Find where the given text appears and provide that cell's center as [X, Y] coordinate. 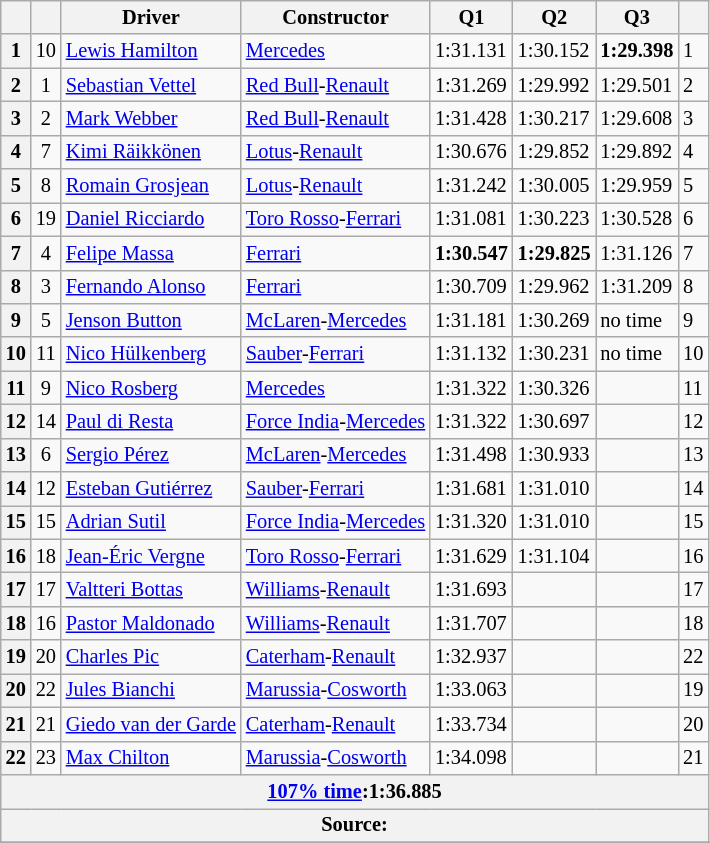
1:34.098 [472, 758]
107% time:1:36.885 [355, 791]
1:31.126 [638, 253]
1:31.693 [472, 589]
1:30.933 [554, 455]
1:29.962 [554, 287]
Pastor Maldonado [151, 623]
1:31.428 [472, 118]
1:31.707 [472, 623]
1:30.709 [472, 287]
Q2 [554, 17]
1:29.398 [638, 51]
Paul di Resta [151, 421]
1:31.320 [472, 522]
1:31.681 [472, 489]
1:31.629 [472, 556]
1:31.242 [472, 186]
1:32.937 [472, 657]
Jenson Button [151, 320]
1:31.131 [472, 51]
1:30.152 [554, 51]
Mark Webber [151, 118]
1:31.081 [472, 219]
1:30.005 [554, 186]
Nico Hülkenberg [151, 354]
Source: [355, 825]
Charles Pic [151, 657]
1:31.498 [472, 455]
1:30.676 [472, 152]
1:30.231 [554, 354]
1:31.209 [638, 287]
23 [46, 758]
1:30.547 [472, 253]
1:33.063 [472, 690]
Driver [151, 17]
1:33.734 [472, 724]
Fernando Alonso [151, 287]
Valtteri Bottas [151, 589]
1:29.892 [638, 152]
1:30.269 [554, 320]
Romain Grosjean [151, 186]
1:30.697 [554, 421]
Jean-Éric Vergne [151, 556]
Adrian Sutil [151, 522]
Q1 [472, 17]
Lewis Hamilton [151, 51]
Sergio Pérez [151, 455]
Jules Bianchi [151, 690]
Kimi Räikkönen [151, 152]
Constructor [336, 17]
1:30.223 [554, 219]
1:29.825 [554, 253]
1:29.608 [638, 118]
1:31.104 [554, 556]
Esteban Gutiérrez [151, 489]
1:29.959 [638, 186]
Felipe Massa [151, 253]
Sebastian Vettel [151, 85]
Giedo van der Garde [151, 724]
Nico Rosberg [151, 388]
1:31.181 [472, 320]
1:29.852 [554, 152]
Q3 [638, 17]
1:30.217 [554, 118]
Max Chilton [151, 758]
Daniel Ricciardo [151, 219]
1:30.528 [638, 219]
1:29.501 [638, 85]
1:31.132 [472, 354]
1:30.326 [554, 388]
1:31.269 [472, 85]
1:29.992 [554, 85]
